Identify which cell holds the provided text, then report its [X, Y] central coordinate. 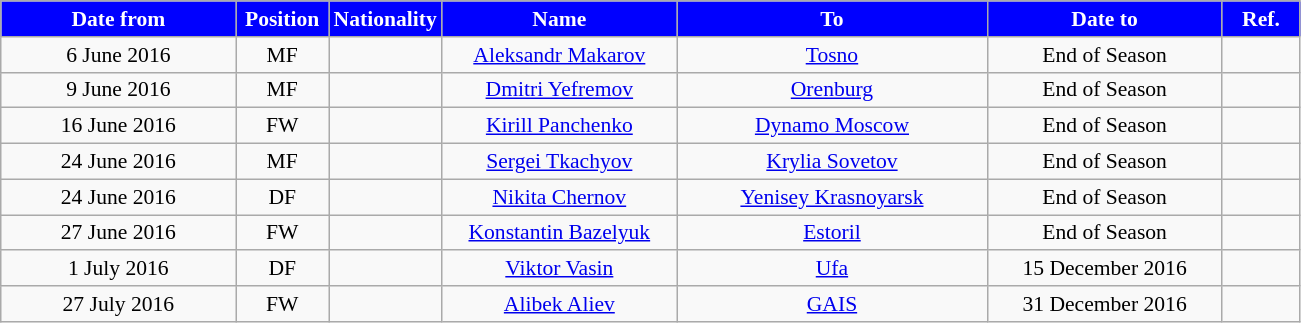
Konstantin Bazelyuk [560, 233]
Aleksandr Makarov [560, 55]
Name [560, 19]
Nationality [384, 19]
Date to [1104, 19]
Tosno [832, 55]
31 December 2016 [1104, 304]
6 June 2016 [118, 55]
Orenburg [832, 90]
1 July 2016 [118, 269]
16 June 2016 [118, 126]
Nikita Chernov [560, 197]
Sergei Tkachyov [560, 162]
Position [282, 19]
27 June 2016 [118, 233]
Estoril [832, 233]
15 December 2016 [1104, 269]
27 July 2016 [118, 304]
Date from [118, 19]
Ufa [832, 269]
Alibek Aliev [560, 304]
Ref. [1261, 19]
GAIS [832, 304]
To [832, 19]
Dynamo Moscow [832, 126]
Krylia Sovetov [832, 162]
Dmitri Yefremov [560, 90]
Yenisey Krasnoyarsk [832, 197]
9 June 2016 [118, 90]
Viktor Vasin [560, 269]
Kirill Panchenko [560, 126]
